From the cell containing the given text, extract its center point as (X, Y) coordinate. 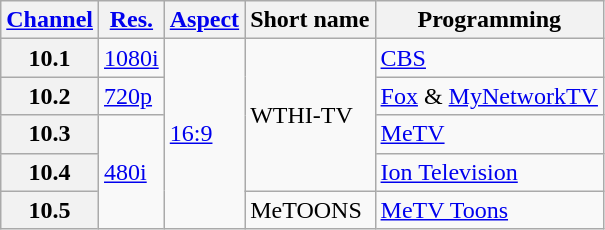
MeTV (489, 134)
Fox & MyNetworkTV (489, 96)
10.1 (50, 58)
CBS (489, 58)
WTHI-TV (310, 115)
16:9 (204, 134)
1080i (132, 58)
MeTV Toons (489, 210)
10.3 (50, 134)
Res. (132, 20)
10.5 (50, 210)
480i (132, 172)
Channel (50, 20)
Short name (310, 20)
Programming (489, 20)
MeTOONS (310, 210)
10.2 (50, 96)
Aspect (204, 20)
10.4 (50, 172)
720p (132, 96)
Ion Television (489, 172)
